Locate the cell with the specified text and output its [x, y] center coordinate. 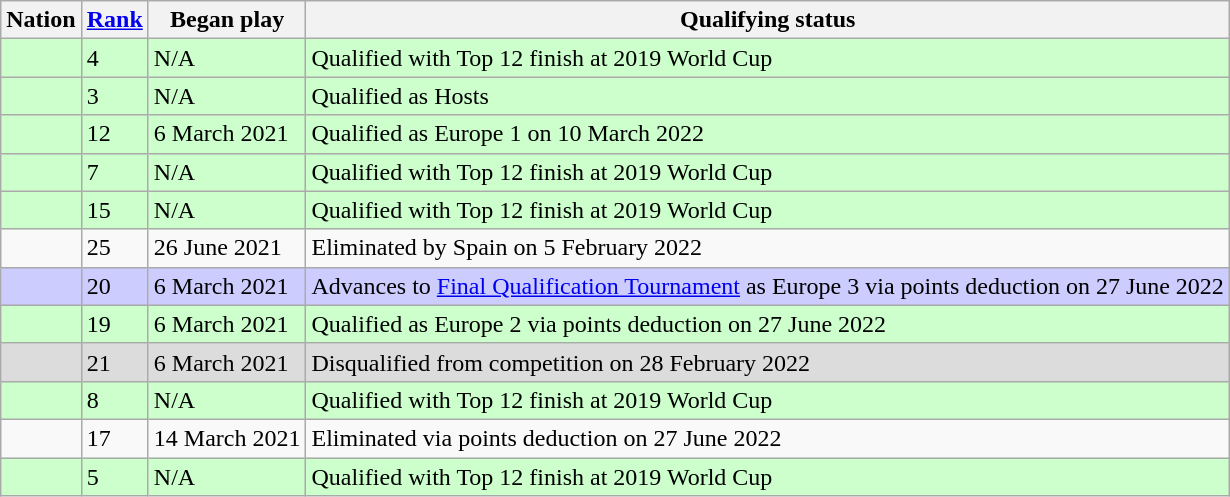
21 [114, 362]
Began play [227, 20]
Qualifying status [768, 20]
Qualified as Europe 2 via points deduction on 27 June 2022 [768, 324]
Qualified as Hosts [768, 96]
Advances to Final Qualification Tournament as Europe 3 via points deduction on 27 June 2022 [768, 286]
7 [114, 172]
26 June 2021 [227, 248]
Eliminated by Spain on 5 February 2022 [768, 248]
Eliminated via points deduction on 27 June 2022 [768, 438]
8 [114, 400]
20 [114, 286]
3 [114, 96]
12 [114, 134]
19 [114, 324]
Nation [41, 20]
25 [114, 248]
Rank [114, 20]
5 [114, 477]
15 [114, 210]
Qualified as Europe 1 on 10 March 2022 [768, 134]
4 [114, 58]
17 [114, 438]
14 March 2021 [227, 438]
Disqualified from competition on 28 February 2022 [768, 362]
